Provide the (X, Y) coordinate of the cell's center where the given text is located.  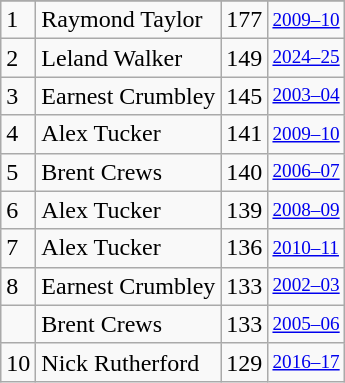
129 (244, 362)
2010–11 (306, 248)
3 (18, 96)
2005–06 (306, 324)
8 (18, 286)
149 (244, 58)
2003–04 (306, 96)
2006–07 (306, 172)
145 (244, 96)
2024–25 (306, 58)
4 (18, 134)
7 (18, 248)
2 (18, 58)
141 (244, 134)
2008–09 (306, 210)
2002–03 (306, 286)
6 (18, 210)
Raymond Taylor (128, 20)
5 (18, 172)
136 (244, 248)
2016–17 (306, 362)
1 (18, 20)
10 (18, 362)
Nick Rutherford (128, 362)
139 (244, 210)
140 (244, 172)
Leland Walker (128, 58)
177 (244, 20)
